Determine the (X, Y) coordinate at the center of the cell enclosing the given text.  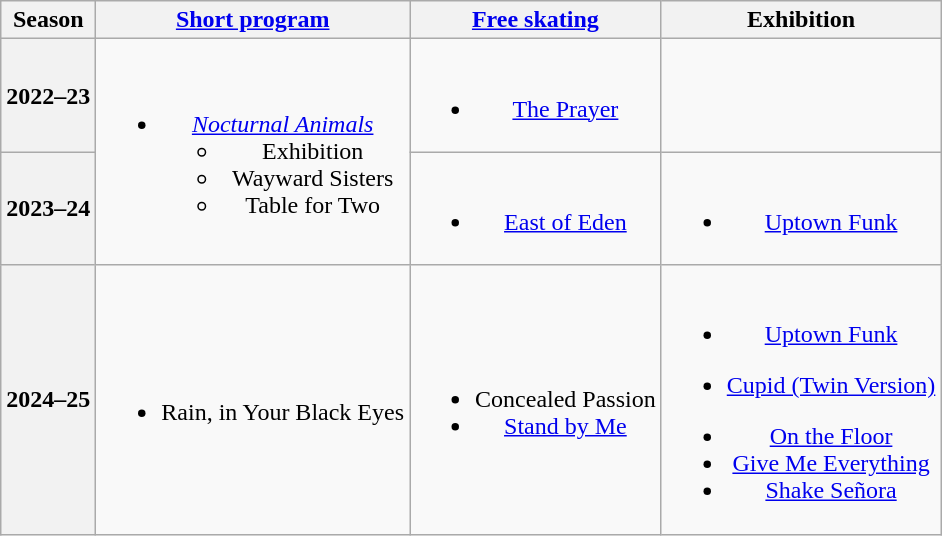
Uptown Funk Cupid (Twin Version) On the Floor Give Me Everything Shake Señora (801, 400)
2022–23 (48, 96)
Season (48, 20)
Short program (253, 20)
Concealed Passion Stand by Me (536, 400)
2024–25 (48, 400)
Free skating (536, 20)
East of Eden (536, 208)
Rain, in Your Black Eyes (253, 400)
Exhibition (801, 20)
Uptown Funk (801, 208)
Nocturnal AnimalsExhibitionWayward SistersTable for Two (253, 152)
2023–24 (48, 208)
The Prayer (536, 96)
